Return (x, y) of the center of cell containing provided text 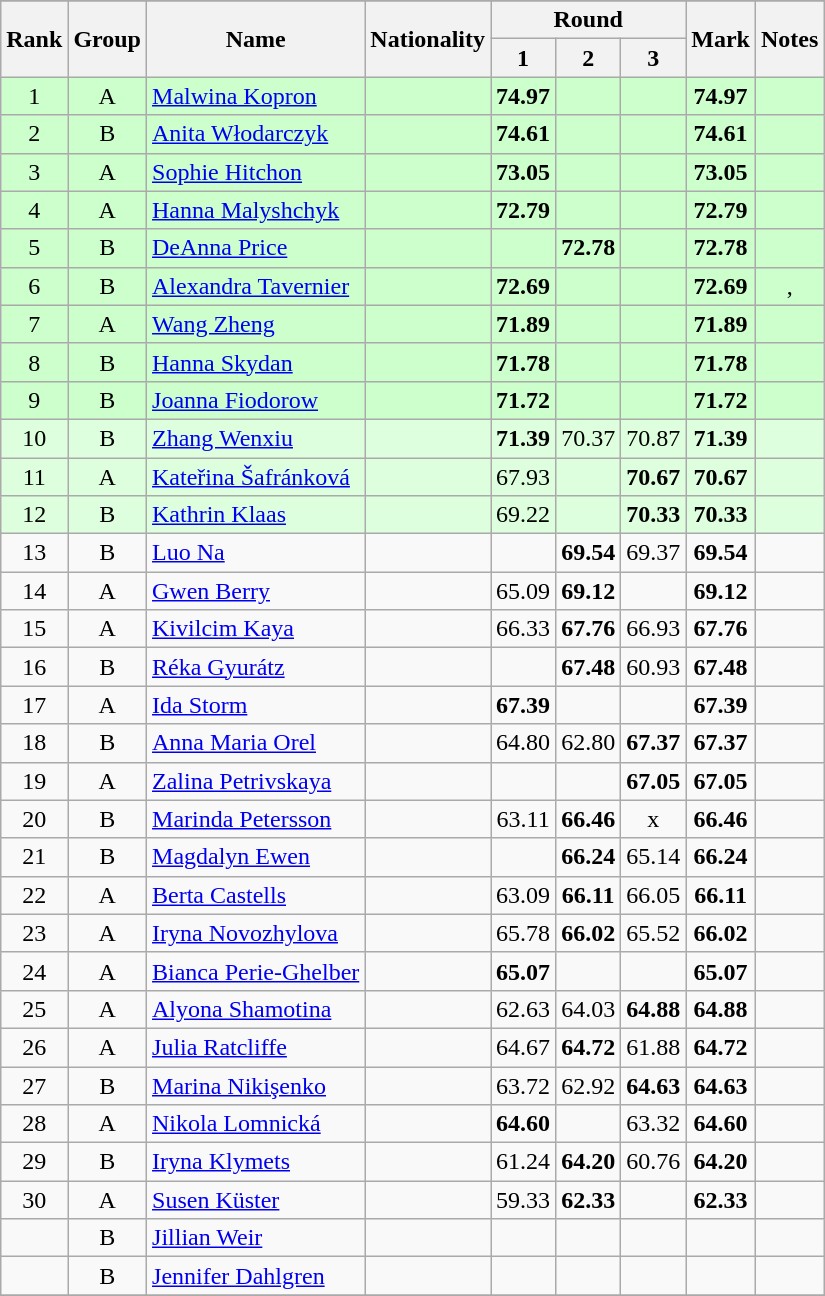
Nikola Lomnická (256, 1124)
Susen Küster (256, 1200)
70.37 (588, 438)
Malwina Kopron (256, 96)
11 (34, 477)
65.52 (654, 933)
17 (34, 705)
8 (34, 362)
Berta Castells (256, 895)
Marina Nikişenko (256, 1085)
6 (34, 286)
63.32 (654, 1124)
13 (34, 553)
Anita Włodarczyk (256, 134)
27 (34, 1085)
5 (34, 248)
25 (34, 1009)
Mark (721, 39)
4 (34, 210)
29 (34, 1162)
Julia Ratcliffe (256, 1047)
66.05 (654, 895)
Notes (789, 39)
Magdalyn Ewen (256, 857)
23 (34, 933)
14 (34, 591)
61.88 (654, 1047)
Joanna Fiodorow (256, 400)
Jillian Weir (256, 1238)
65.14 (654, 857)
15 (34, 629)
Luo Na (256, 553)
69.37 (654, 553)
20 (34, 819)
Ida Storm (256, 705)
60.93 (654, 667)
Rank (34, 39)
Sophie Hitchon (256, 172)
Nationality (428, 39)
Kateřina Šafránková (256, 477)
Wang Zheng (256, 324)
Iryna Klymets (256, 1162)
Jennifer Dahlgren (256, 1276)
64.03 (588, 1009)
Round (588, 20)
Kathrin Klaas (256, 515)
19 (34, 781)
21 (34, 857)
66.33 (524, 629)
69.22 (524, 515)
30 (34, 1200)
Zhang Wenxiu (256, 438)
Alexandra Tavernier (256, 286)
65.78 (524, 933)
Bianca Perie-Ghelber (256, 971)
Name (256, 39)
64.80 (524, 743)
Zalina Petrivskaya (256, 781)
x (654, 819)
Iryna Novozhylova (256, 933)
26 (34, 1047)
65.09 (524, 591)
Anna Maria Orel (256, 743)
Group (108, 39)
59.33 (524, 1200)
70.87 (654, 438)
Réka Gyurátz (256, 667)
DeAnna Price (256, 248)
24 (34, 971)
Hanna Skydan (256, 362)
61.24 (524, 1162)
66.93 (654, 629)
18 (34, 743)
62.63 (524, 1009)
16 (34, 667)
62.92 (588, 1085)
, (789, 286)
63.09 (524, 895)
63.72 (524, 1085)
67.93 (524, 477)
10 (34, 438)
Gwen Berry (256, 591)
7 (34, 324)
Hanna Malyshchyk (256, 210)
Marinda Petersson (256, 819)
Alyona Shamotina (256, 1009)
63.11 (524, 819)
Kivilcim Kaya (256, 629)
64.67 (524, 1047)
12 (34, 515)
22 (34, 895)
60.76 (654, 1162)
62.80 (588, 743)
28 (34, 1124)
9 (34, 400)
